Capture the cell that displays the provided text and extract its (x, y) central coordinate. 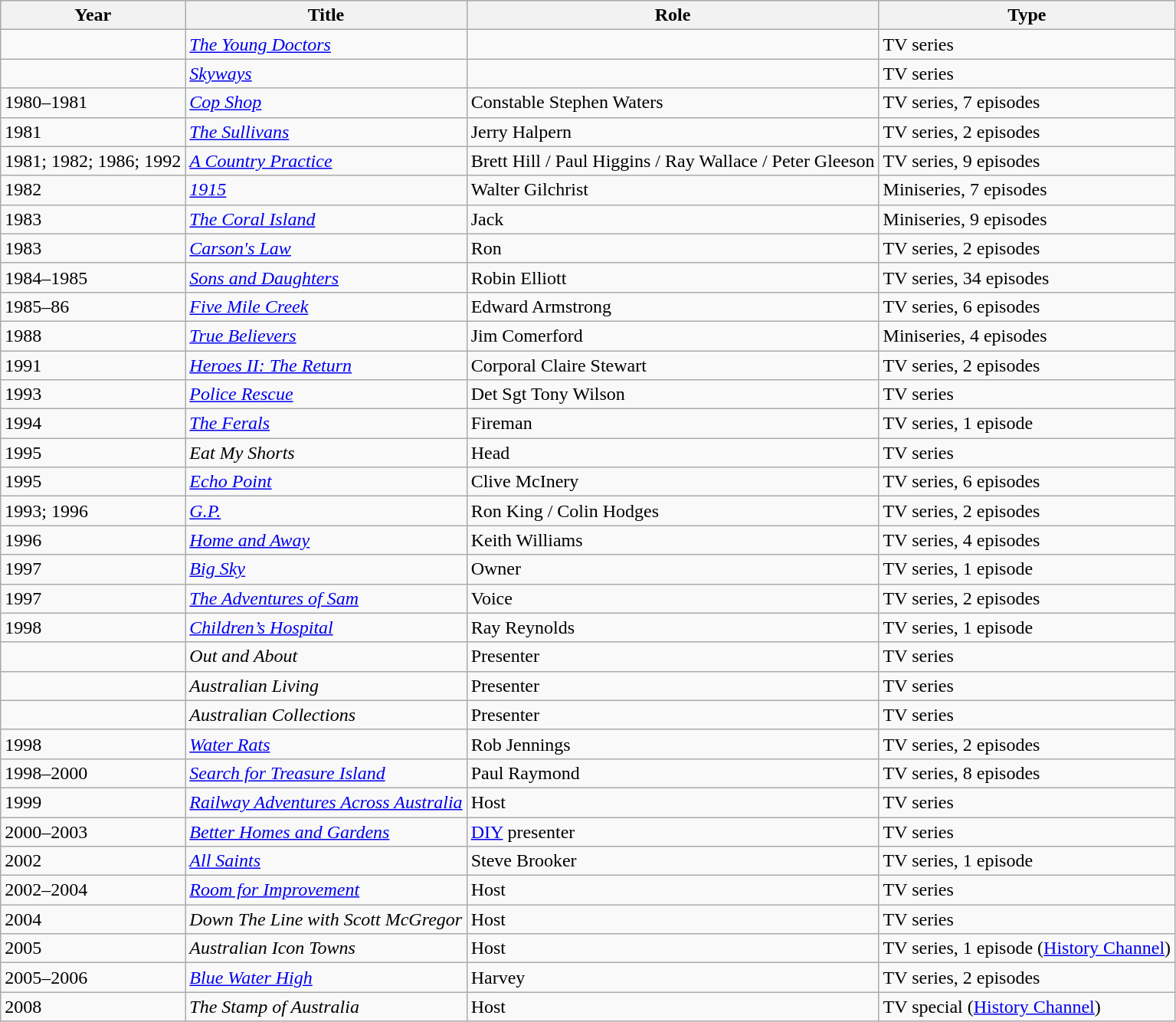
Steve Brooker (673, 861)
Year (93, 15)
Paul Raymond (673, 773)
DIY presenter (673, 831)
Role (673, 15)
Clive McInery (673, 482)
1994 (93, 424)
Search for Treasure Island (326, 773)
Keith Williams (673, 540)
The Young Doctors (326, 44)
2002–2004 (93, 890)
Ray Reynolds (673, 627)
TV series, 34 episodes (1027, 277)
Owner (673, 569)
Miniseries, 9 episodes (1027, 219)
1993; 1996 (93, 511)
Cop Shop (326, 103)
1980–1981 (93, 103)
Carson's Law (326, 248)
Heroes II: The Return (326, 365)
Home and Away (326, 540)
The Stamp of Australia (326, 1007)
2004 (93, 919)
TV series, 7 episodes (1027, 103)
2008 (93, 1007)
Rob Jennings (673, 744)
Australian Icon Towns (326, 948)
Jim Comerford (673, 336)
The Ferals (326, 424)
TV series, 8 episodes (1027, 773)
1993 (93, 395)
Room for Improvement (326, 890)
Sons and Daughters (326, 277)
Miniseries, 7 episodes (1027, 190)
Det Sgt Tony Wilson (673, 395)
Echo Point (326, 482)
TV series, 4 episodes (1027, 540)
Better Homes and Gardens (326, 831)
1999 (93, 802)
Jerry Halpern (673, 132)
Brett Hill / Paul Higgins / Ray Wallace / Peter Gleeson (673, 161)
Constable Stephen Waters (673, 103)
Ron (673, 248)
1998–2000 (93, 773)
Harvey (673, 978)
1996 (93, 540)
Walter Gilchrist (673, 190)
1984–1985 (93, 277)
Out and About (326, 657)
Police Rescue (326, 395)
1991 (93, 365)
TV series, 1 episode (History Channel) (1027, 948)
1982 (93, 190)
2005–2006 (93, 978)
1981; 1982; 1986; 1992 (93, 161)
Eat My Shorts (326, 453)
Skyways (326, 74)
G.P. (326, 511)
Head (673, 453)
Railway Adventures Across Australia (326, 802)
Fireman (673, 424)
1985–86 (93, 306)
The Sullivans (326, 132)
Water Rats (326, 744)
True Believers (326, 336)
Jack (673, 219)
Robin Elliott (673, 277)
Blue Water High (326, 978)
All Saints (326, 861)
Type (1027, 15)
Ron King / Colin Hodges (673, 511)
Five Mile Creek (326, 306)
The Coral Island (326, 219)
The Adventures of Sam (326, 598)
1988 (93, 336)
2005 (93, 948)
A Country Practice (326, 161)
Miniseries, 4 episodes (1027, 336)
TV special (History Channel) (1027, 1007)
Edward Armstrong (673, 306)
TV series, 9 episodes (1027, 161)
2002 (93, 861)
1981 (93, 132)
Down The Line with Scott McGregor (326, 919)
Children’s Hospital (326, 627)
1915 (326, 190)
Australian Living (326, 686)
Title (326, 15)
2000–2003 (93, 831)
Australian Collections (326, 715)
Big Sky (326, 569)
Corporal Claire Stewart (673, 365)
Voice (673, 598)
